Search for the cell housing the specified text and yield its (x, y) center coordinate. 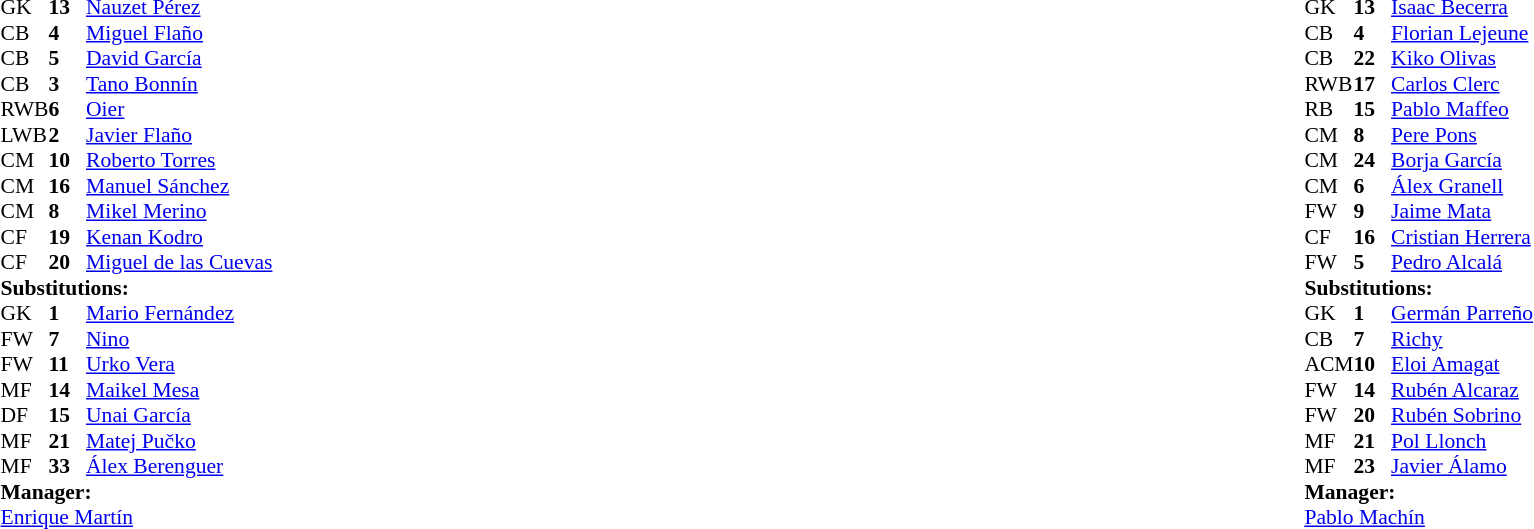
Unai García (179, 415)
Javier Álamo (1462, 467)
Pablo Maffeo (1462, 109)
Maikel Mesa (179, 390)
Miguel Flaño (179, 33)
Germán Parreño (1462, 313)
Tano Bonnín (179, 84)
Rubén Alcaraz (1462, 390)
Matej Pučko (179, 441)
Kiko Olivas (1462, 59)
Oier (179, 109)
17 (1373, 84)
ACM (1328, 365)
Javier Flaño (179, 135)
David García (179, 59)
Nino (179, 339)
Pol Llonch (1462, 441)
Cristian Herrera (1462, 237)
9 (1373, 211)
Rubén Sobrino (1462, 415)
22 (1373, 59)
RB (1328, 109)
Álex Berenguer (179, 467)
Kenan Kodro (179, 237)
LWB (24, 135)
Richy (1462, 339)
Jaime Mata (1462, 211)
Florian Lejeune (1462, 33)
Roberto Torres (179, 161)
33 (67, 467)
19 (67, 237)
Urko Vera (179, 365)
24 (1373, 161)
Mario Fernández (179, 313)
Mikel Merino (179, 211)
Miguel de las Cuevas (179, 263)
Eloi Amagat (1462, 365)
Carlos Clerc (1462, 84)
Álex Granell (1462, 186)
Pedro Alcalá (1462, 263)
2 (67, 135)
Manuel Sánchez (179, 186)
11 (67, 365)
23 (1373, 467)
Borja García (1462, 161)
3 (67, 84)
DF (24, 415)
Pere Pons (1462, 135)
